From the cell containing the given text, extract its center point as (X, Y) coordinate. 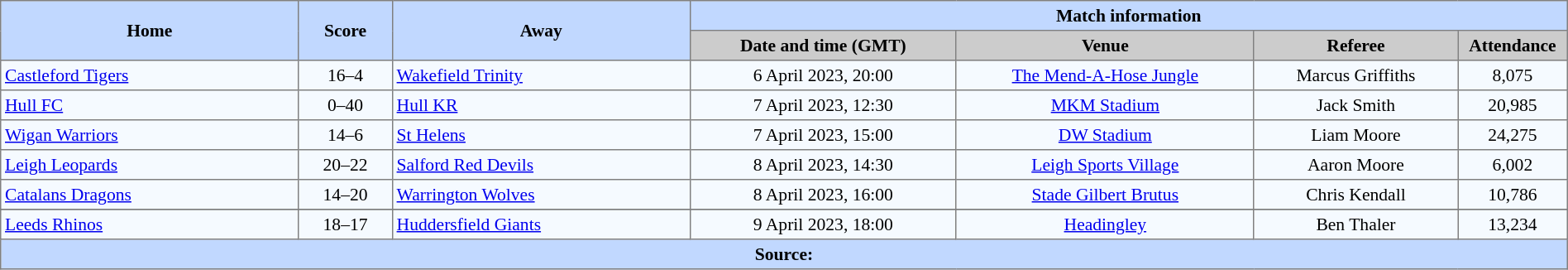
St Helens (541, 135)
Leigh Leopards (150, 165)
Hull KR (541, 105)
7 April 2023, 12:30 (823, 105)
18–17 (346, 224)
Source: (784, 254)
Leigh Sports Village (1105, 165)
Stade Gilbert Brutus (1105, 195)
8,075 (1513, 75)
13,234 (1513, 224)
Chris Kendall (1355, 195)
Date and time (GMT) (823, 46)
Score (346, 31)
Ben Thaler (1355, 224)
Venue (1105, 46)
The Mend-A-Hose Jungle (1105, 75)
Match information (1128, 16)
9 April 2023, 18:00 (823, 224)
6 April 2023, 20:00 (823, 75)
14–6 (346, 135)
8 April 2023, 16:00 (823, 195)
0–40 (346, 105)
10,786 (1513, 195)
MKM Stadium (1105, 105)
Referee (1355, 46)
Headingley (1105, 224)
Home (150, 31)
Leeds Rhinos (150, 224)
6,002 (1513, 165)
DW Stadium (1105, 135)
Castleford Tigers (150, 75)
Wigan Warriors (150, 135)
14–20 (346, 195)
Away (541, 31)
Warrington Wolves (541, 195)
Wakefield Trinity (541, 75)
Attendance (1513, 46)
Salford Red Devils (541, 165)
Huddersfield Giants (541, 224)
24,275 (1513, 135)
Aaron Moore (1355, 165)
Jack Smith (1355, 105)
Catalans Dragons (150, 195)
16–4 (346, 75)
Liam Moore (1355, 135)
8 April 2023, 14:30 (823, 165)
20,985 (1513, 105)
Hull FC (150, 105)
Marcus Griffiths (1355, 75)
7 April 2023, 15:00 (823, 135)
20–22 (346, 165)
